From the cell containing the given text, extract its center point as [X, Y] coordinate. 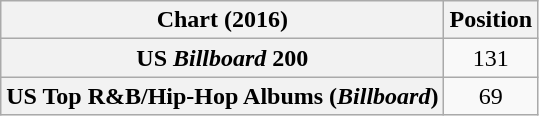
Chart (2016) [222, 20]
69 [491, 96]
131 [491, 58]
Position [491, 20]
US Top R&B/Hip-Hop Albums (Billboard) [222, 96]
US Billboard 200 [222, 58]
